Capture the cell that displays the provided text and extract its [x, y] central coordinate. 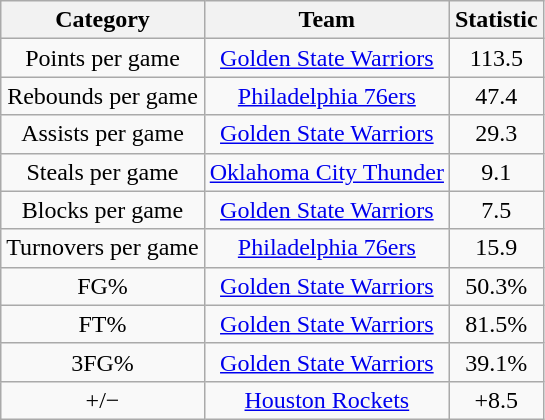
Steals per game [102, 172]
Assists per game [102, 134]
39.1% [496, 362]
Statistic [496, 20]
15.9 [496, 248]
FG% [102, 286]
Points per game [102, 58]
81.5% [496, 324]
Turnovers per game [102, 248]
Category [102, 20]
Blocks per game [102, 210]
+/− [102, 400]
50.3% [496, 286]
Rebounds per game [102, 96]
47.4 [496, 96]
Team [326, 20]
113.5 [496, 58]
Houston Rockets [326, 400]
Oklahoma City Thunder [326, 172]
9.1 [496, 172]
7.5 [496, 210]
3FG% [102, 362]
29.3 [496, 134]
+8.5 [496, 400]
FT% [102, 324]
